For the text-containing cell, return its midpoint in [X, Y] coordinate format. 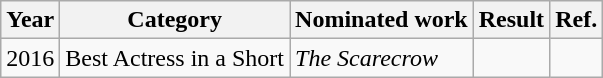
Ref. [576, 20]
Nominated work [382, 20]
Result [511, 20]
The Scarecrow [382, 58]
Category [175, 20]
2016 [30, 58]
Best Actress in a Short [175, 58]
Year [30, 20]
